Return [x, y] of the center of cell containing provided text 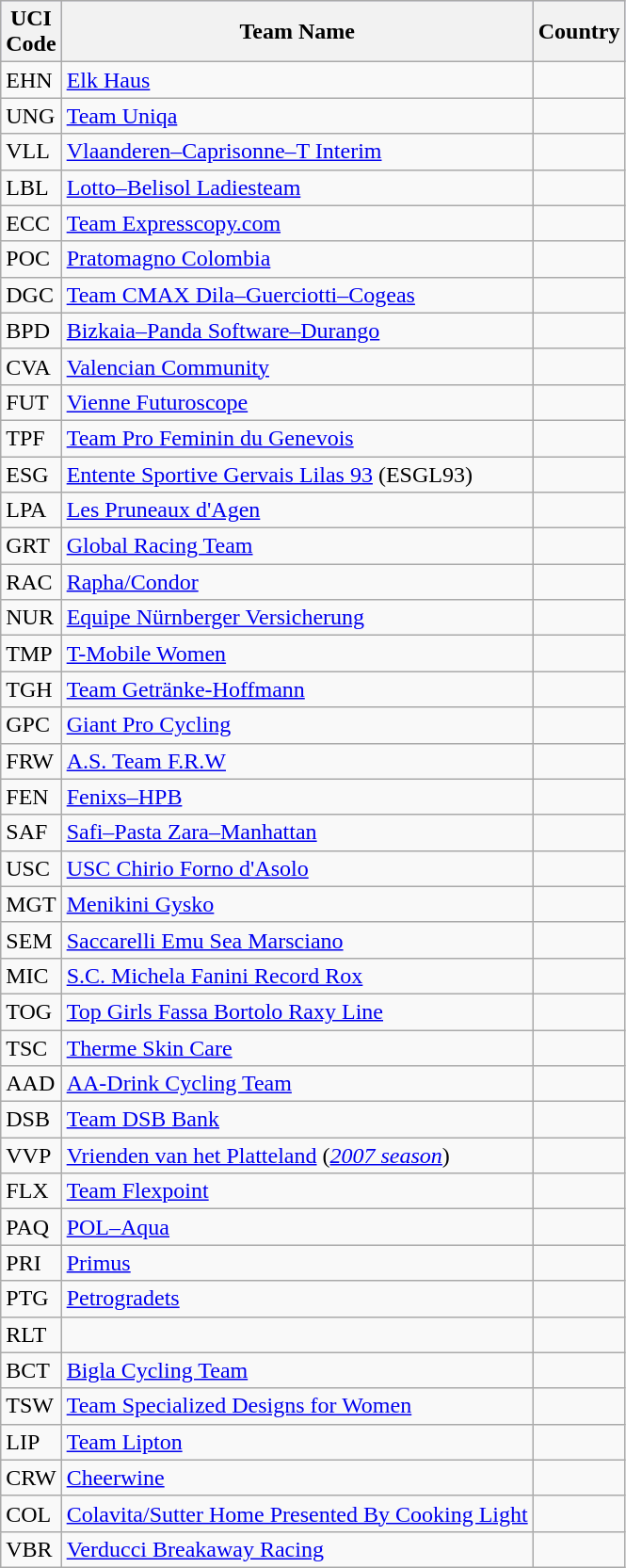
Team Name [297, 32]
FLX [31, 1191]
Colavita/Sutter Home Presented By Cooking Light [297, 1513]
Equipe Nürnberger Versicherung [297, 618]
Vrienden van het Platteland (2007 season) [297, 1156]
Fenixs–HPB [297, 797]
TMP [31, 654]
Saccarelli Emu Sea Marsciano [297, 940]
ESG [31, 474]
Team CMAX Dila–Guerciotti–Cogeas [297, 295]
FUT [31, 402]
AAD [31, 1084]
Country [579, 32]
Team Lipton [297, 1442]
BPD [31, 331]
AA-Drink Cycling Team [297, 1084]
PTG [31, 1299]
Safi–Pasta Zara–Manhattan [297, 832]
USC [31, 868]
Menikini Gysko [297, 904]
VBR [31, 1549]
Top Girls Fassa Bortolo Raxy Line [297, 1011]
GPC [31, 725]
Cheerwine [297, 1478]
Valencian Community [297, 366]
PAQ [31, 1227]
Vienne Futuroscope [297, 402]
Les Pruneaux d'Agen [297, 510]
T-Mobile Women [297, 654]
UNG [31, 116]
Team Pro Feminin du Genevois [297, 438]
SAF [31, 832]
TPF [31, 438]
PRI [31, 1263]
MGT [31, 904]
Vlaanderen–Caprisonne–T Interim [297, 152]
Bizkaia–Panda Software–Durango [297, 331]
Bigla Cycling Team [297, 1370]
RAC [31, 582]
VVP [31, 1156]
Entente Sportive Gervais Lilas 93 (ESGL93) [297, 474]
BCT [31, 1370]
Rapha/Condor [297, 582]
Petrogradets [297, 1299]
TSW [31, 1406]
POL–Aqua [297, 1227]
SEM [31, 940]
FEN [31, 797]
UCICode [31, 32]
Primus [297, 1263]
POC [31, 259]
DGC [31, 295]
Elk Haus [297, 80]
DSB [31, 1120]
CRW [31, 1478]
Team Getränke-Hoffmann [297, 689]
COL [31, 1513]
LIP [31, 1442]
Global Racing Team [297, 546]
TGH [31, 689]
Pratomagno Colombia [297, 259]
CVA [31, 366]
EHN [31, 80]
Team Flexpoint [297, 1191]
Therme Skin Care [297, 1048]
A.S. Team F.R.W [297, 761]
MIC [31, 976]
ECC [31, 223]
USC Chirio Forno d'Asolo [297, 868]
Team Expresscopy.com [297, 223]
TOG [31, 1011]
GRT [31, 546]
RLT [31, 1334]
LPA [31, 510]
TSC [31, 1048]
Team Uniqa [297, 116]
NUR [31, 618]
Team DSB Bank [297, 1120]
Verducci Breakaway Racing [297, 1549]
S.C. Michela Fanini Record Rox [297, 976]
LBL [31, 187]
Giant Pro Cycling [297, 725]
Lotto–Belisol Ladiesteam [297, 187]
VLL [31, 152]
Team Specialized Designs for Women [297, 1406]
FRW [31, 761]
